Output the [x, y] coordinate of the center of the cell containing the given text.  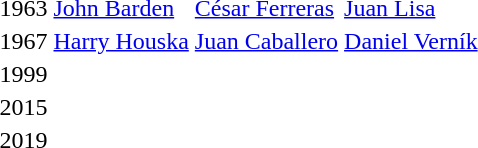
Harry Houska [121, 41]
Juan Caballero [266, 41]
